Provide the (x, y) coordinate of the cell's center where the given text is located.  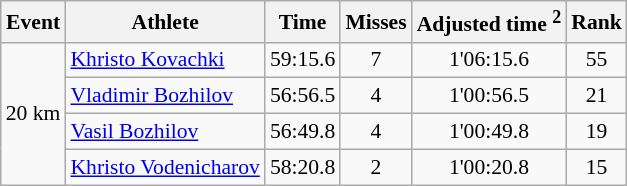
20 km (34, 113)
21 (596, 96)
1'00:20.8 (490, 167)
58:20.8 (302, 167)
56:49.8 (302, 132)
56:56.5 (302, 96)
Khristo Kovachki (164, 60)
15 (596, 167)
Adjusted time 2 (490, 22)
2 (376, 167)
55 (596, 60)
Misses (376, 22)
1'00:56.5 (490, 96)
Event (34, 22)
7 (376, 60)
59:15.6 (302, 60)
Athlete (164, 22)
Khristo Vodenicharov (164, 167)
1'06:15.6 (490, 60)
19 (596, 132)
Time (302, 22)
1'00:49.8 (490, 132)
Vladimir Bozhilov (164, 96)
Vasil Bozhilov (164, 132)
Rank (596, 22)
